Search for the cell housing the specified text and yield its [X, Y] center coordinate. 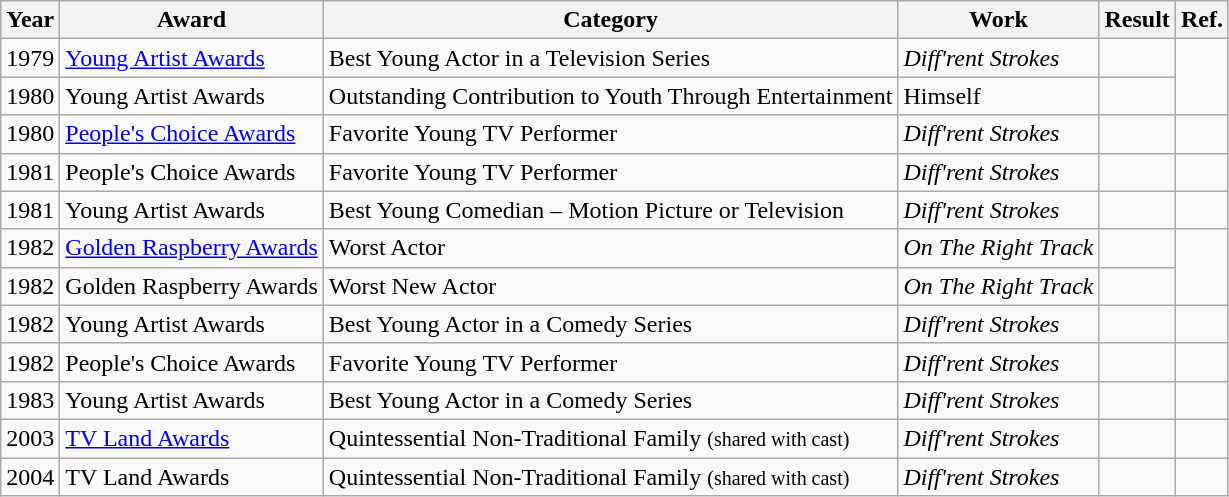
Award [192, 20]
1979 [30, 58]
Best Young Comedian – Motion Picture or Television [610, 210]
Work [998, 20]
Himself [998, 96]
1983 [30, 400]
Worst New Actor [610, 286]
Worst Actor [610, 248]
Best Young Actor in a Television Series [610, 58]
Year [30, 20]
2003 [30, 438]
Category [610, 20]
Ref. [1202, 20]
Outstanding Contribution to Youth Through Entertainment [610, 96]
Result [1137, 20]
2004 [30, 477]
